Find where the given text appears and provide that cell's center as [X, Y] coordinate. 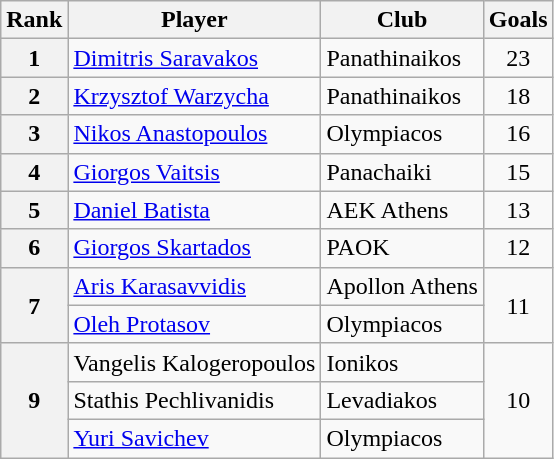
Stathis Pechlivanidis [194, 400]
6 [34, 248]
Levadiakos [402, 400]
16 [518, 134]
Panachaiki [402, 172]
Giorgos Vaitsis [194, 172]
Rank [34, 20]
Player [194, 20]
Dimitris Saravakos [194, 58]
11 [518, 305]
12 [518, 248]
1 [34, 58]
Ionikos [402, 362]
5 [34, 210]
15 [518, 172]
Oleh Protasov [194, 324]
AEK Athens [402, 210]
Krzysztof Warzycha [194, 96]
Vangelis Kalogeropoulos [194, 362]
13 [518, 210]
3 [34, 134]
Aris Karasavvidis [194, 286]
7 [34, 305]
4 [34, 172]
Goals [518, 20]
2 [34, 96]
Yuri Savichev [194, 438]
Daniel Batista [194, 210]
Nikos Anastopoulos [194, 134]
Club [402, 20]
Apollon Athens [402, 286]
9 [34, 400]
PAOK [402, 248]
23 [518, 58]
18 [518, 96]
Giorgos Skartados [194, 248]
10 [518, 400]
